Locate the cell with the specified text and output its (X, Y) center coordinate. 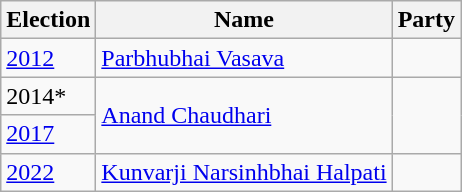
Parbhubhai Vasava (244, 58)
Party (426, 20)
2014* (48, 96)
Anand Chaudhari (244, 115)
2012 (48, 58)
2017 (48, 134)
Kunvarji Narsinhbhai Halpati (244, 172)
Name (244, 20)
2022 (48, 172)
Election (48, 20)
